Determine the (X, Y) coordinate at the center of the cell enclosing the given text.  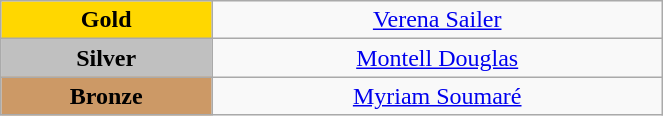
Verena Sailer (438, 20)
Silver (106, 58)
Myriam Soumaré (438, 96)
Bronze (106, 96)
Gold (106, 20)
Montell Douglas (438, 58)
